Determine the (x, y) coordinate at the center of the cell enclosing the given text.  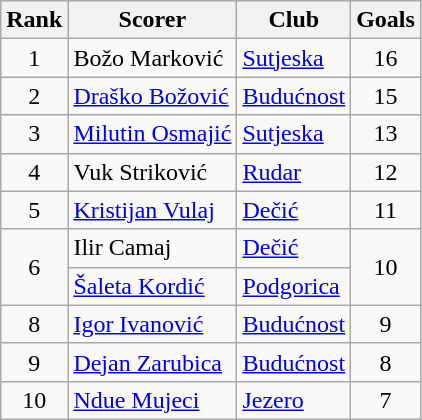
Ndue Mujeci (152, 400)
Jezero (294, 400)
7 (386, 400)
15 (386, 96)
Šaleta Kordić (152, 286)
Kristijan Vulaj (152, 210)
Milutin Osmajić (152, 134)
1 (34, 58)
Dejan Zarubica (152, 362)
Božo Marković (152, 58)
Rudar (294, 172)
5 (34, 210)
Igor Ivanović (152, 324)
2 (34, 96)
13 (386, 134)
3 (34, 134)
Scorer (152, 20)
16 (386, 58)
Draško Božović (152, 96)
12 (386, 172)
Vuk Striković (152, 172)
Goals (386, 20)
6 (34, 267)
Ilir Camaj (152, 248)
4 (34, 172)
Club (294, 20)
Rank (34, 20)
11 (386, 210)
Podgorica (294, 286)
